Find where the given text appears and provide that cell's center as [X, Y] coordinate. 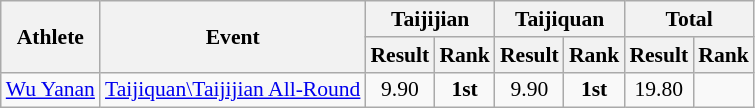
Event [233, 36]
Total [688, 19]
Athlete [50, 36]
Taijiquan\Taijijian All-Round [233, 90]
Taijiquan [560, 19]
Taijijian [430, 19]
Wu Yanan [50, 90]
19.80 [658, 90]
